Identify which cell holds the provided text, then report its (x, y) central coordinate. 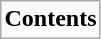
Contents (50, 18)
